Determine the [x, y] coordinate at the center of the cell enclosing the given text.  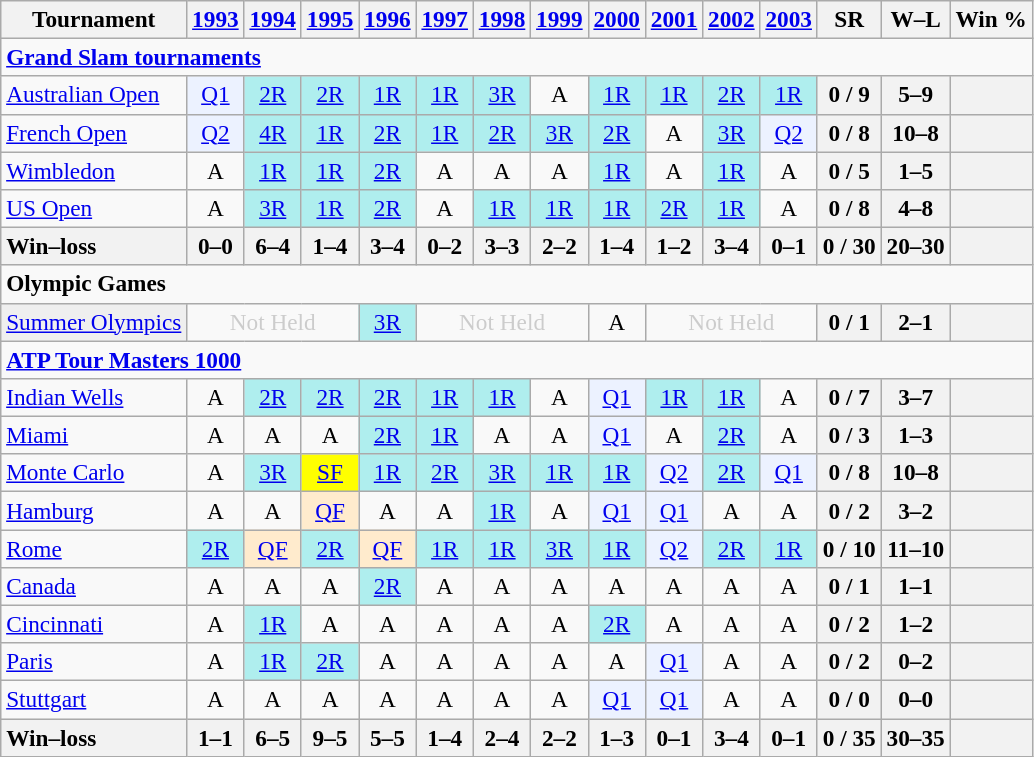
Grand Slam tournaments [517, 57]
0 / 7 [849, 397]
Miami [94, 435]
Summer Olympics [94, 322]
9–5 [330, 737]
1997 [444, 19]
2002 [732, 19]
Australian Open [94, 95]
0 / 10 [849, 548]
US Open [94, 208]
1993 [216, 19]
1998 [502, 19]
2000 [616, 19]
Wimbledon [94, 170]
0 / 3 [849, 435]
0 / 9 [849, 95]
4–8 [916, 208]
5–9 [916, 95]
Olympic Games [517, 284]
1999 [560, 19]
1–5 [916, 170]
2–1 [916, 322]
French Open [94, 133]
2–4 [502, 737]
Monte Carlo [94, 473]
3–2 [916, 510]
Tournament [94, 19]
Paris [94, 662]
3–3 [502, 246]
2001 [674, 19]
4R [272, 133]
6–4 [272, 246]
0 / 5 [849, 170]
1996 [388, 19]
Canada [94, 586]
Indian Wells [94, 397]
SF [330, 473]
1994 [272, 19]
20–30 [916, 246]
0 / 30 [849, 246]
SR [849, 19]
Rome [94, 548]
Win % [991, 19]
Stuttgart [94, 699]
Hamburg [94, 510]
Cincinnati [94, 624]
5–5 [388, 737]
1995 [330, 19]
2003 [788, 19]
3–7 [916, 397]
W–L [916, 19]
0 / 0 [849, 699]
30–35 [916, 737]
11–10 [916, 548]
ATP Tour Masters 1000 [517, 359]
6–5 [272, 737]
0 / 35 [849, 737]
